Find where the given text appears and provide that cell's center as (x, y) coordinate. 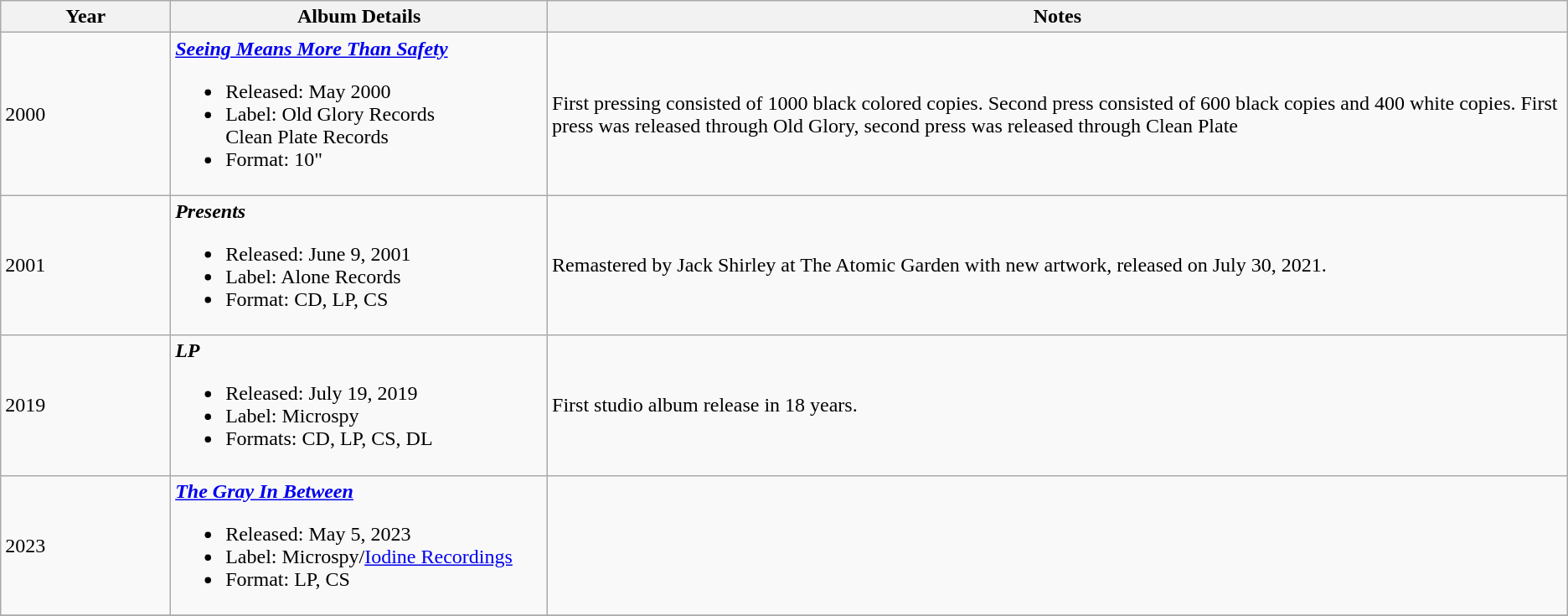
Year (85, 17)
First studio album release in 18 years. (1058, 406)
Remastered by Jack Shirley at The Atomic Garden with new artwork, released on July 30, 2021. (1058, 265)
The Gray In BetweenReleased: May 5, 2023Label: Microspy/Iodine RecordingsFormat: LP, CS (359, 545)
2023 (85, 545)
Notes (1058, 17)
LPReleased: July 19, 2019Label: MicrospyFormats: CD, LP, CS, DL (359, 406)
Album Details (359, 17)
2001 (85, 265)
PresentsReleased: June 9, 2001Label: Alone RecordsFormat: CD, LP, CS (359, 265)
2000 (85, 114)
2019 (85, 406)
Seeing Means More Than SafetyReleased: May 2000Label: Old Glory RecordsClean Plate RecordsFormat: 10" (359, 114)
